Return the [X, Y] coordinate for the center point of the cell that contains the specified text.  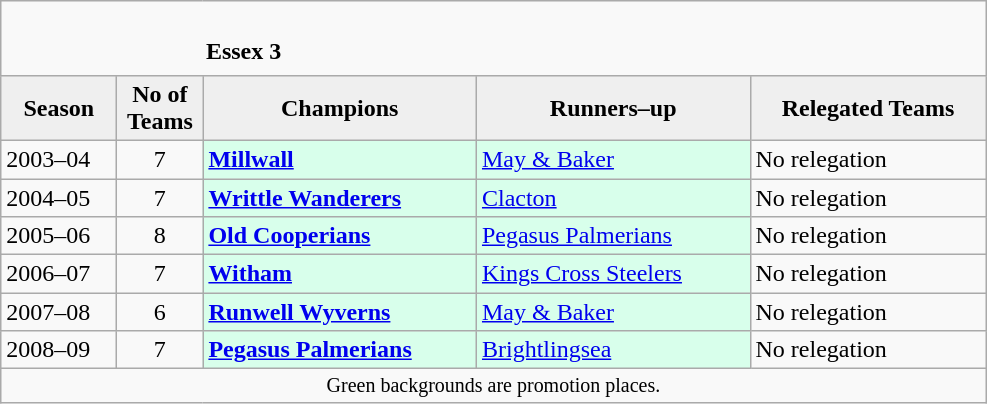
Champions [340, 108]
Witham [340, 274]
Clacton [613, 197]
Millwall [340, 159]
6 [160, 312]
Old Cooperians [340, 236]
Relegated Teams [868, 108]
2003–04 [59, 159]
2007–08 [59, 312]
Kings Cross Steelers [613, 274]
Brightlingsea [613, 350]
2006–07 [59, 274]
Season [59, 108]
2004–05 [59, 197]
8 [160, 236]
2008–09 [59, 350]
Green backgrounds are promotion places. [494, 386]
No of Teams [160, 108]
Runwell Wyverns [340, 312]
2005–06 [59, 236]
Writtle Wanderers [340, 197]
Runners–up [613, 108]
